Pinpoint the cell where the given text exists, returning its [X, Y] midpoint coordinate. 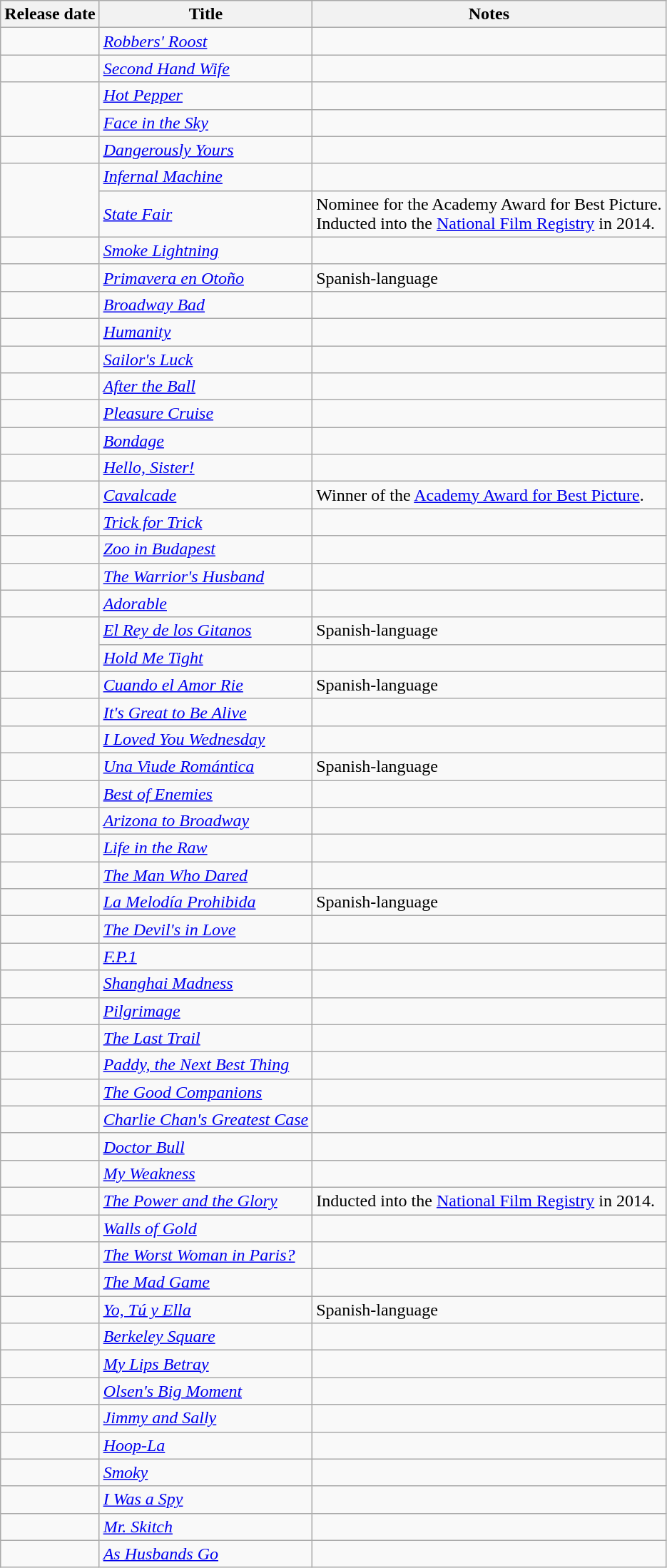
The Good Companions [205, 1092]
Una Viude Romántica [205, 766]
Smoky [205, 1472]
Sailor's Luck [205, 359]
Olsen's Big Moment [205, 1391]
Nominee for the Academy Award for Best Picture.Inducted into the National Film Registry in 2014. [489, 214]
Face in the Sky [205, 123]
As Husbands Go [205, 1554]
Mr. Skitch [205, 1527]
La Melodía Prohibida [205, 902]
I Was a Spy [205, 1500]
Pilgrimage [205, 1011]
Second Hand Wife [205, 68]
My Lips Betray [205, 1364]
Yo, Tú y Ella [205, 1310]
Best of Enemies [205, 794]
Title [205, 14]
Dangerously Yours [205, 150]
The Last Trail [205, 1038]
Hold Me Tight [205, 658]
Notes [489, 14]
Shanghai Madness [205, 984]
Arizona to Broadway [205, 821]
Winner of the Academy Award for Best Picture. [489, 495]
El Rey de los Gitanos [205, 631]
Life in the Raw [205, 848]
Cavalcade [205, 495]
The Man Who Dared [205, 875]
Charlie Chan's Greatest Case [205, 1119]
Adorable [205, 604]
Primavera en Otoño [205, 278]
The Warrior's Husband [205, 576]
Broadway Bad [205, 305]
The Worst Woman in Paris? [205, 1256]
I Loved You Wednesday [205, 739]
My Weakness [205, 1174]
It's Great to Be Alive [205, 712]
Robbers' Roost [205, 41]
The Devil's in Love [205, 930]
Zoo in Budapest [205, 549]
The Mad Game [205, 1283]
Doctor Bull [205, 1146]
State Fair [205, 214]
Humanity [205, 332]
Berkeley Square [205, 1337]
Trick for Trick [205, 522]
Cuando el Amor Rie [205, 685]
Hello, Sister! [205, 468]
Hot Pepper [205, 96]
Inducted into the National Film Registry in 2014. [489, 1201]
Release date [50, 14]
Paddy, the Next Best Thing [205, 1065]
Infernal Machine [205, 177]
F.P.1 [205, 957]
Bondage [205, 441]
Hoop-La [205, 1445]
Walls of Gold [205, 1228]
After the Ball [205, 387]
Pleasure Cruise [205, 414]
Jimmy and Sally [205, 1418]
The Power and the Glory [205, 1201]
Smoke Lightning [205, 250]
